Find where the given text appears and provide that cell's center as (x, y) coordinate. 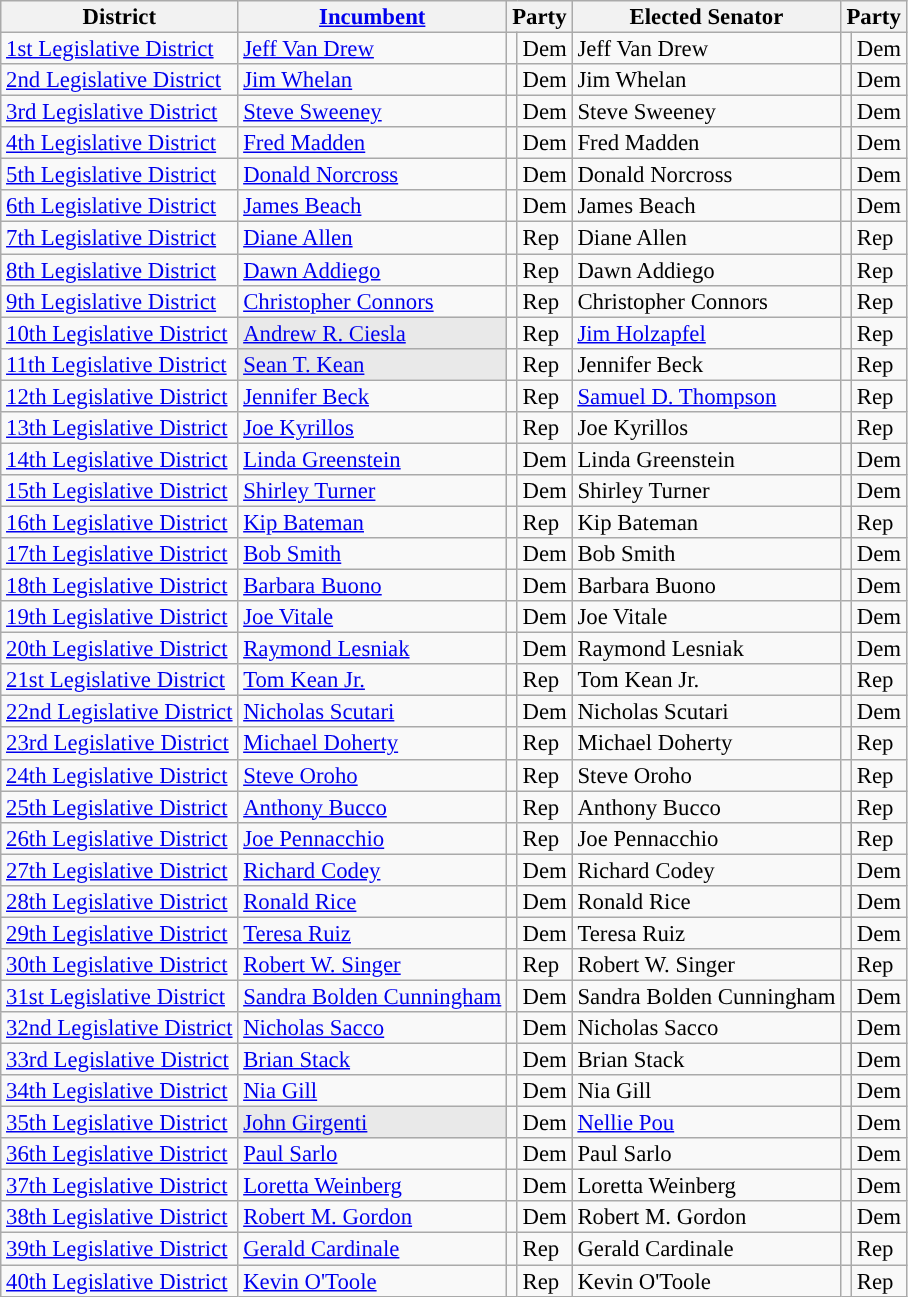
16th Legislative District (120, 522)
1st Legislative District (120, 49)
Nellie Pou (706, 1123)
4th Legislative District (120, 143)
Sean T. Kean (372, 364)
9th Legislative District (120, 301)
25th Legislative District (120, 807)
26th Legislative District (120, 838)
12th Legislative District (120, 396)
20th Legislative District (120, 649)
14th Legislative District (120, 459)
10th Legislative District (120, 333)
7th Legislative District (120, 238)
34th Legislative District (120, 1091)
28th Legislative District (120, 902)
38th Legislative District (120, 1218)
37th Legislative District (120, 1186)
5th Legislative District (120, 175)
17th Legislative District (120, 554)
2nd Legislative District (120, 80)
29th Legislative District (120, 933)
Andrew R. Ciesla (372, 333)
35th Legislative District (120, 1123)
John Girgenti (372, 1123)
21st Legislative District (120, 680)
19th Legislative District (120, 617)
Samuel D. Thompson (706, 396)
31st Legislative District (120, 996)
39th Legislative District (120, 1249)
23rd Legislative District (120, 744)
36th Legislative District (120, 1154)
3rd Legislative District (120, 112)
32nd Legislative District (120, 1028)
33rd Legislative District (120, 1060)
11th Legislative District (120, 364)
15th Legislative District (120, 491)
27th Legislative District (120, 870)
6th Legislative District (120, 206)
District (120, 17)
40th Legislative District (120, 1281)
Incumbent (372, 17)
13th Legislative District (120, 428)
24th Legislative District (120, 775)
22nd Legislative District (120, 712)
Elected Senator (706, 17)
30th Legislative District (120, 965)
Jim Holzapfel (706, 333)
8th Legislative District (120, 270)
18th Legislative District (120, 586)
